Provide the (x, y) coordinate of the cell's center where the given text is located.  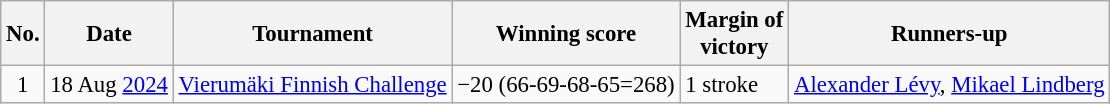
1 stroke (734, 85)
Winning score (566, 34)
Tournament (312, 34)
−20 (66-69-68-65=268) (566, 85)
1 (23, 85)
Vierumäki Finnish Challenge (312, 85)
Alexander Lévy, Mikael Lindberg (950, 85)
Runners-up (950, 34)
Date (109, 34)
18 Aug 2024 (109, 85)
Margin ofvictory (734, 34)
No. (23, 34)
